Pinpoint the cell where the given text exists, returning its (X, Y) midpoint coordinate. 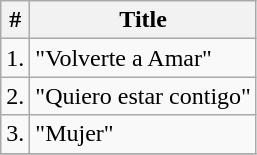
"Volverte a Amar" (144, 58)
2. (16, 96)
# (16, 20)
Title (144, 20)
"Mujer" (144, 134)
3. (16, 134)
"Quiero estar contigo" (144, 96)
1. (16, 58)
